Return the (x, y) coordinate for the center point of the cell that contains the specified text.  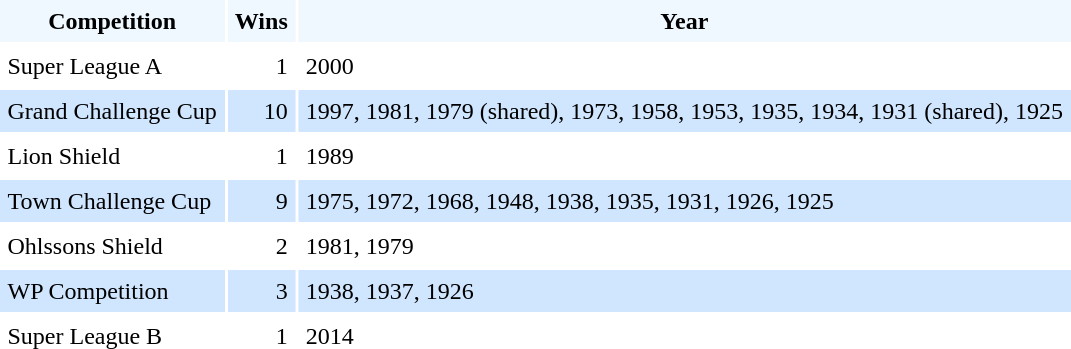
Competition (112, 21)
1981, 1979 (684, 246)
2000 (684, 66)
Year (684, 21)
1975, 1972, 1968, 1948, 1938, 1935, 1931, 1926, 1925 (684, 201)
1989 (684, 156)
Lion Shield (112, 156)
1997, 1981, 1979 (shared), 1973, 1958, 1953, 1935, 1934, 1931 (shared), 1925 (684, 111)
9 (261, 201)
Super League A (112, 66)
10 (261, 111)
1938, 1937, 1926 (684, 291)
WP Competition (112, 291)
3 (261, 291)
Town Challenge Cup (112, 201)
Grand Challenge Cup (112, 111)
Wins (261, 21)
Ohlssons Shield (112, 246)
2 (261, 246)
